Find where the given text appears and provide that cell's center as [X, Y] coordinate. 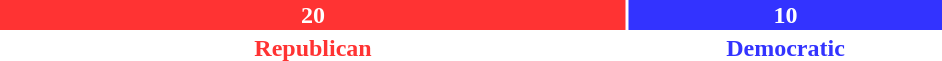
10 [786, 15]
20 [313, 15]
